Return [X, Y] of the center of cell containing provided text 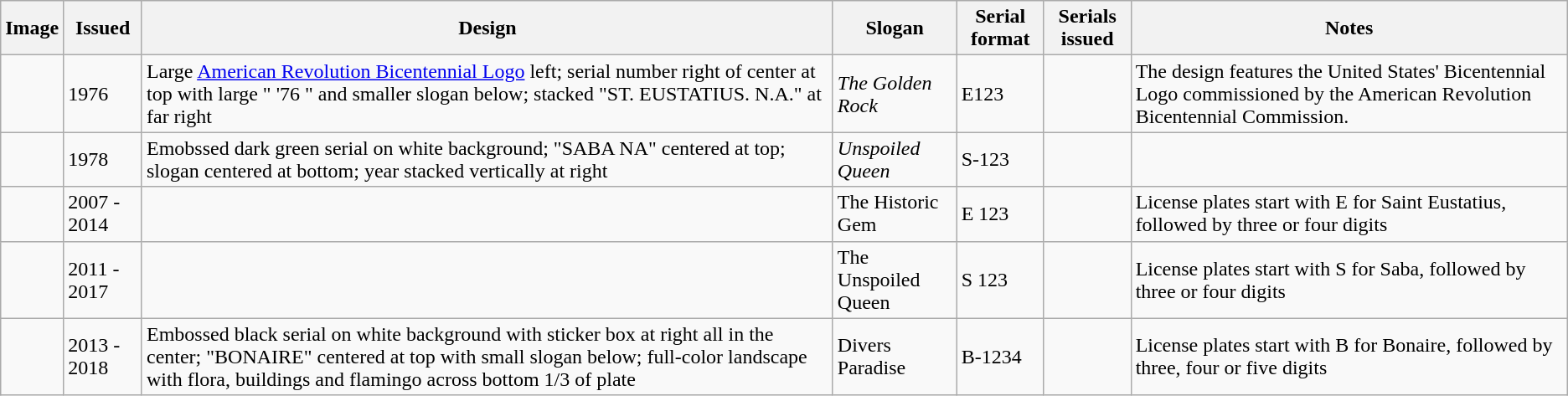
License plates start with E for Saint Eustatius, followed by three or four digits [1349, 214]
Emobssed dark green serial on white background; "SABA NA" centered at top; slogan centered at bottom; year stacked vertically at right [487, 159]
B-1234 [1000, 357]
S-123 [1000, 159]
Serials issued [1087, 28]
The Historic Gem [895, 214]
License plates start with B for Bonaire, followed by three, four or five digits [1349, 357]
License plates start with S for Saba, followed by three or four digits [1349, 280]
The Golden Rock [895, 94]
S 123 [1000, 280]
1976 [103, 94]
1978 [103, 159]
The design features the United States' Bicentennial Logo commissioned by the American Revolution Bicentennial Commission. [1349, 94]
Image [32, 28]
The Unspoiled Queen [895, 280]
Issued [103, 28]
Serial format [1000, 28]
Unspoiled Queen [895, 159]
Notes [1349, 28]
Slogan [895, 28]
E123 [1000, 94]
Divers Paradise [895, 357]
2007 - 2014 [103, 214]
2013 - 2018 [103, 357]
2011 - 2017 [103, 280]
Design [487, 28]
E 123 [1000, 214]
